Return the (x, y) coordinate for the center point of the cell that contains the specified text.  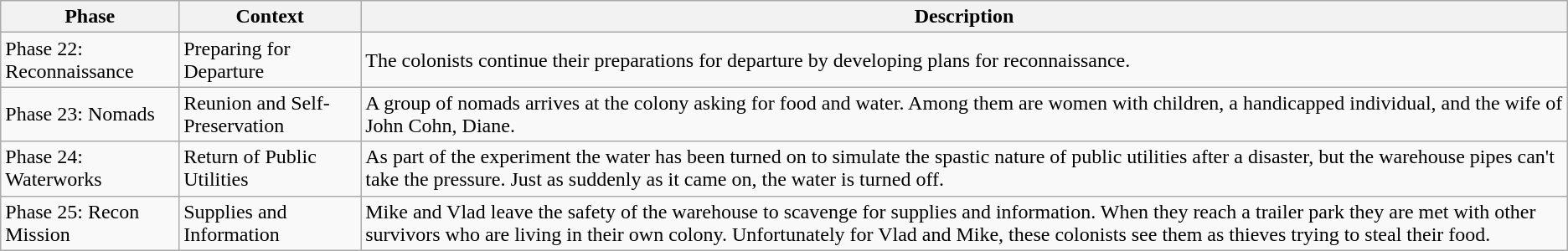
The colonists continue their preparations for departure by developing plans for reconnaissance. (965, 60)
Return of Public Utilities (270, 169)
Phase 24: Waterworks (90, 169)
Phase 23: Nomads (90, 114)
Phase 25: Recon Mission (90, 223)
Preparing for Departure (270, 60)
Description (965, 17)
Phase 22: Reconnaissance (90, 60)
Context (270, 17)
Supplies and Information (270, 223)
Phase (90, 17)
Reunion and Self-Preservation (270, 114)
